Capture the cell that displays the provided text and extract its [X, Y] central coordinate. 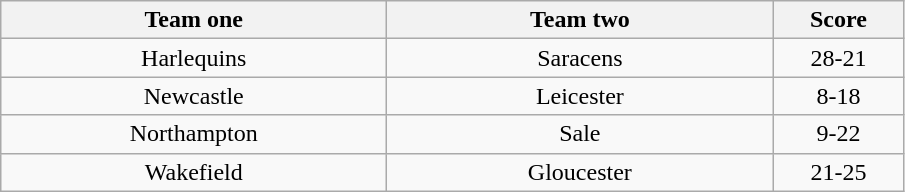
Score [838, 20]
Saracens [580, 58]
Harlequins [194, 58]
Wakefield [194, 172]
Sale [580, 134]
9-22 [838, 134]
Newcastle [194, 96]
21-25 [838, 172]
Team one [194, 20]
Leicester [580, 96]
Gloucester [580, 172]
8-18 [838, 96]
Northampton [194, 134]
Team two [580, 20]
28-21 [838, 58]
